Locate the cell with the specified text and output its (X, Y) center coordinate. 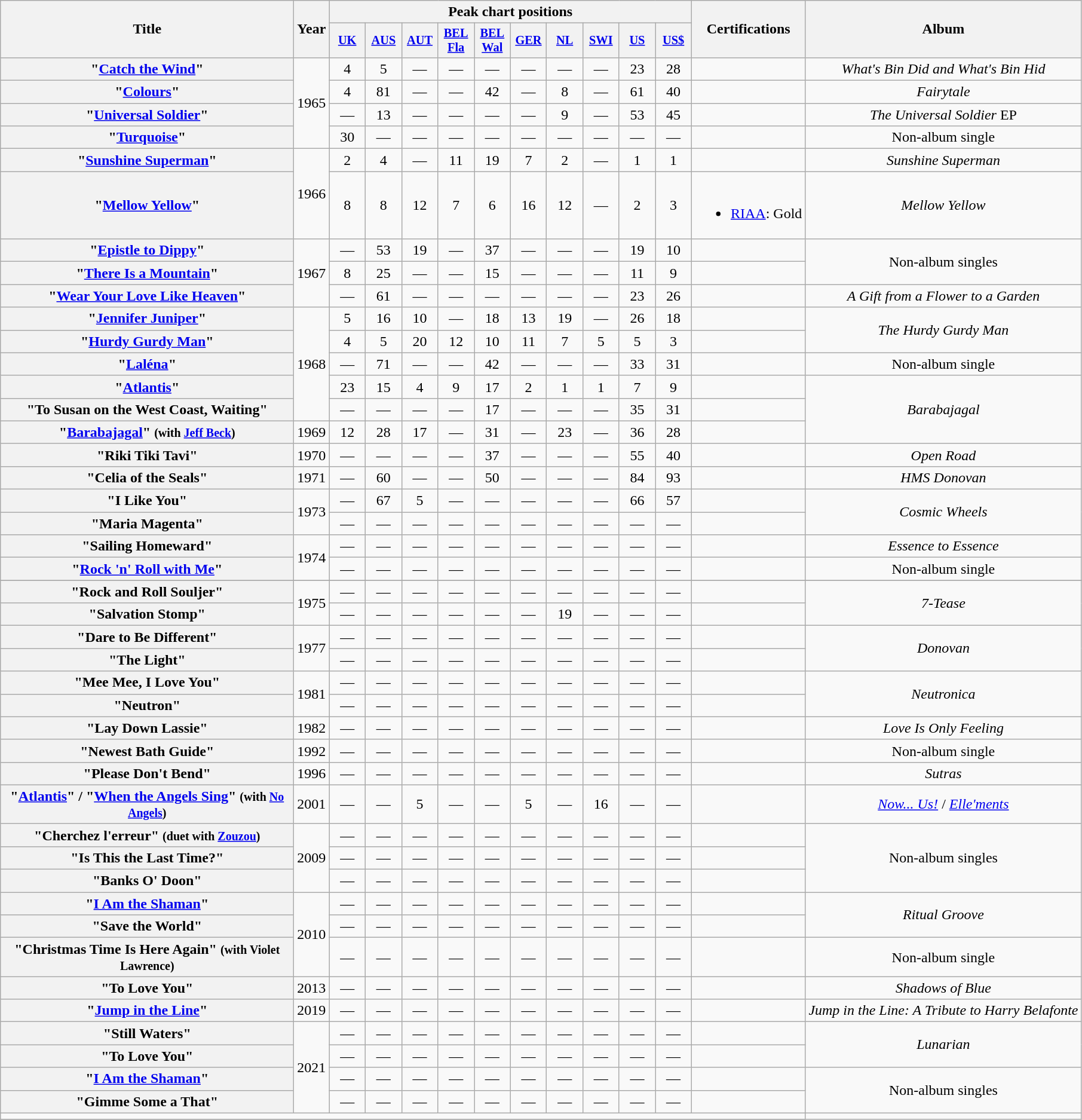
1977 (312, 648)
1996 (312, 773)
Essence to Essence (943, 546)
AUS (384, 41)
Year (312, 29)
NL (565, 41)
BELFla (456, 41)
2001 (312, 804)
Barabajagal (943, 409)
Ritual Groove (943, 915)
"Turquoise" (147, 137)
1965 (312, 103)
"Wear Your Love Like Heaven" (147, 296)
Donovan (943, 648)
"Atlantis" / "When the Angels Sing" (with No Angels) (147, 804)
2019 (312, 1011)
7-Tease (943, 603)
1970 (312, 455)
US (637, 41)
Lunarian (943, 1045)
"Rock and Roll Souljer" (147, 592)
Title (147, 29)
GER (528, 41)
"Rock 'n' Roll with Me" (147, 569)
2010 (312, 935)
"Riki Tiki Tavi" (147, 455)
Open Road (943, 455)
20 (419, 341)
1974 (312, 558)
84 (637, 478)
93 (674, 478)
"Jennifer Juniper" (147, 319)
36 (637, 432)
Cosmic Wheels (943, 512)
"Neutron" (147, 705)
"Epistle to Dippy" (147, 250)
35 (637, 409)
HMS Donovan (943, 478)
US$ (674, 41)
"Banks O' Doon" (147, 881)
What's Bin Did and What's Bin Hid (943, 69)
55 (637, 455)
"To Susan on the West Coast, Waiting" (147, 409)
81 (384, 92)
Jump in the Line: A Tribute to Harry Belafonte (943, 1011)
"Is This the Last Time?" (147, 858)
"Still Waters" (147, 1033)
Mellow Yellow (943, 206)
50 (492, 478)
Sunshine Superman (943, 160)
"Celia of the Seals" (147, 478)
The Universal Soldier EP (943, 115)
25 (384, 273)
1971 (312, 478)
1973 (312, 512)
"I Like You" (147, 501)
45 (674, 115)
AUT (419, 41)
"Gimme Some a That" (147, 1101)
The Hurdy Gurdy Man (943, 330)
UK (348, 41)
1968 (312, 364)
"Cherchez l'erreur" (duet with Zouzou) (147, 835)
"Lay Down Lassie" (147, 728)
"Catch the Wind" (147, 69)
"Please Don't Bend" (147, 773)
A Gift from a Flower to a Garden (943, 296)
"Save the World" (147, 926)
"The Light" (147, 660)
Album (943, 29)
"Maria Magenta" (147, 524)
Peak chart positions (510, 12)
"Colours" (147, 92)
60 (384, 478)
2013 (312, 988)
"Mee Mee, I Love You" (147, 683)
1982 (312, 728)
"Sailing Homeward" (147, 546)
"Newest Bath Guide" (147, 751)
"Salvation Stomp" (147, 614)
"Atlantis" (147, 387)
"Dare to Be Different" (147, 637)
RIAA: Gold (748, 206)
"Mellow Yellow" (147, 206)
1975 (312, 603)
Sutras (943, 773)
71 (384, 364)
2021 (312, 1067)
"Laléna" (147, 364)
57 (674, 501)
Fairytale (943, 92)
BELWal (492, 41)
"Jump in the Line" (147, 1011)
1966 (312, 194)
33 (637, 364)
30 (348, 137)
"There Is a Mountain" (147, 273)
Certifications (748, 29)
1981 (312, 694)
Love Is Only Feeling (943, 728)
"Barabajagal" (with Jeff Beck) (147, 432)
2009 (312, 858)
Shadows of Blue (943, 988)
"Christmas Time Is Here Again" (with Violet Lawrence) (147, 957)
67 (384, 501)
"Sunshine Superman" (147, 160)
Now... Us! / Elle'ments (943, 804)
"Universal Soldier" (147, 115)
1969 (312, 432)
"Hurdy Gurdy Man" (147, 341)
66 (637, 501)
Neutronica (943, 694)
SWI (601, 41)
6 (492, 206)
1967 (312, 273)
1992 (312, 751)
